From the cell containing the given text, extract its center point as (x, y) coordinate. 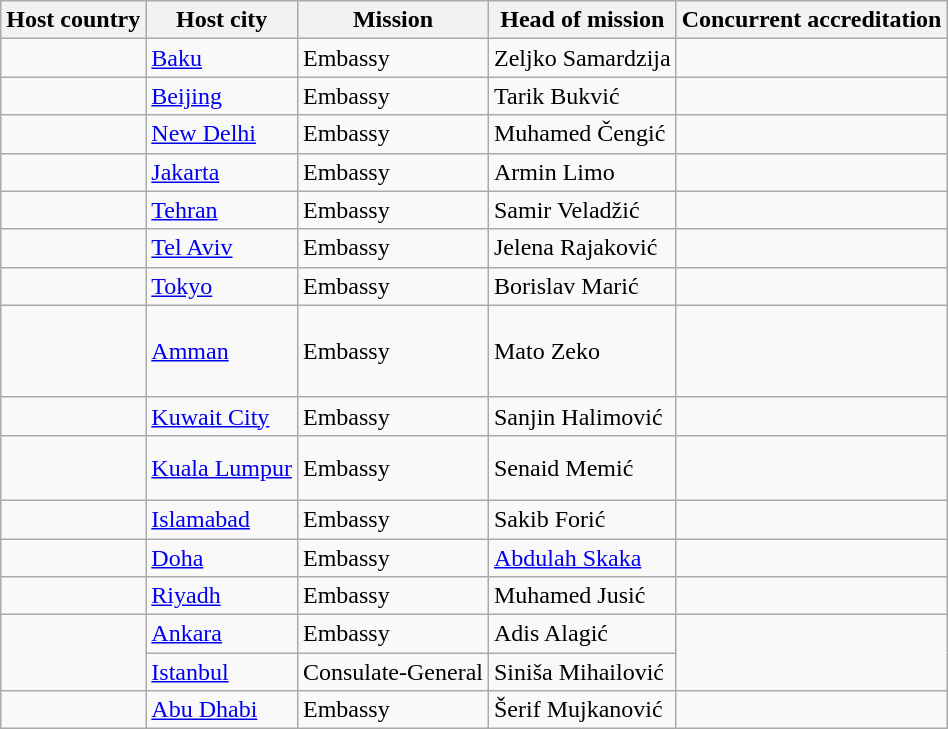
Doha (222, 557)
Tehran (222, 210)
Abdulah Skaka (582, 557)
Muhamed Čengić (582, 134)
Ankara (222, 634)
Riyadh (222, 596)
Beijing (222, 96)
Sakib Forić (582, 519)
Siniša Mihailović (582, 672)
Kuwait City (222, 416)
Islamabad (222, 519)
Abu Dhabi (222, 710)
Zeljko Samardzija (582, 58)
Jakarta (222, 172)
Borislav Marić (582, 286)
Consulate-General (392, 672)
Senaid Memić (582, 468)
Šerif Mujkanović (582, 710)
Mato Zeko (582, 351)
Sanjin Halimović (582, 416)
Adis Alagić (582, 634)
Kuala Lumpur (222, 468)
Samir Veladžić (582, 210)
Baku (222, 58)
Tokyo (222, 286)
Jelena Rajaković (582, 248)
Concurrent accreditation (812, 20)
Amman (222, 351)
New Delhi (222, 134)
Mission (392, 20)
Muhamed Jusić (582, 596)
Armin Limo (582, 172)
Host city (222, 20)
Tel Aviv (222, 248)
Tarik Bukvić (582, 96)
Host country (74, 20)
Head of mission (582, 20)
Istanbul (222, 672)
